Extract the (x, y) coordinate from the center of the cell holding the provided text.  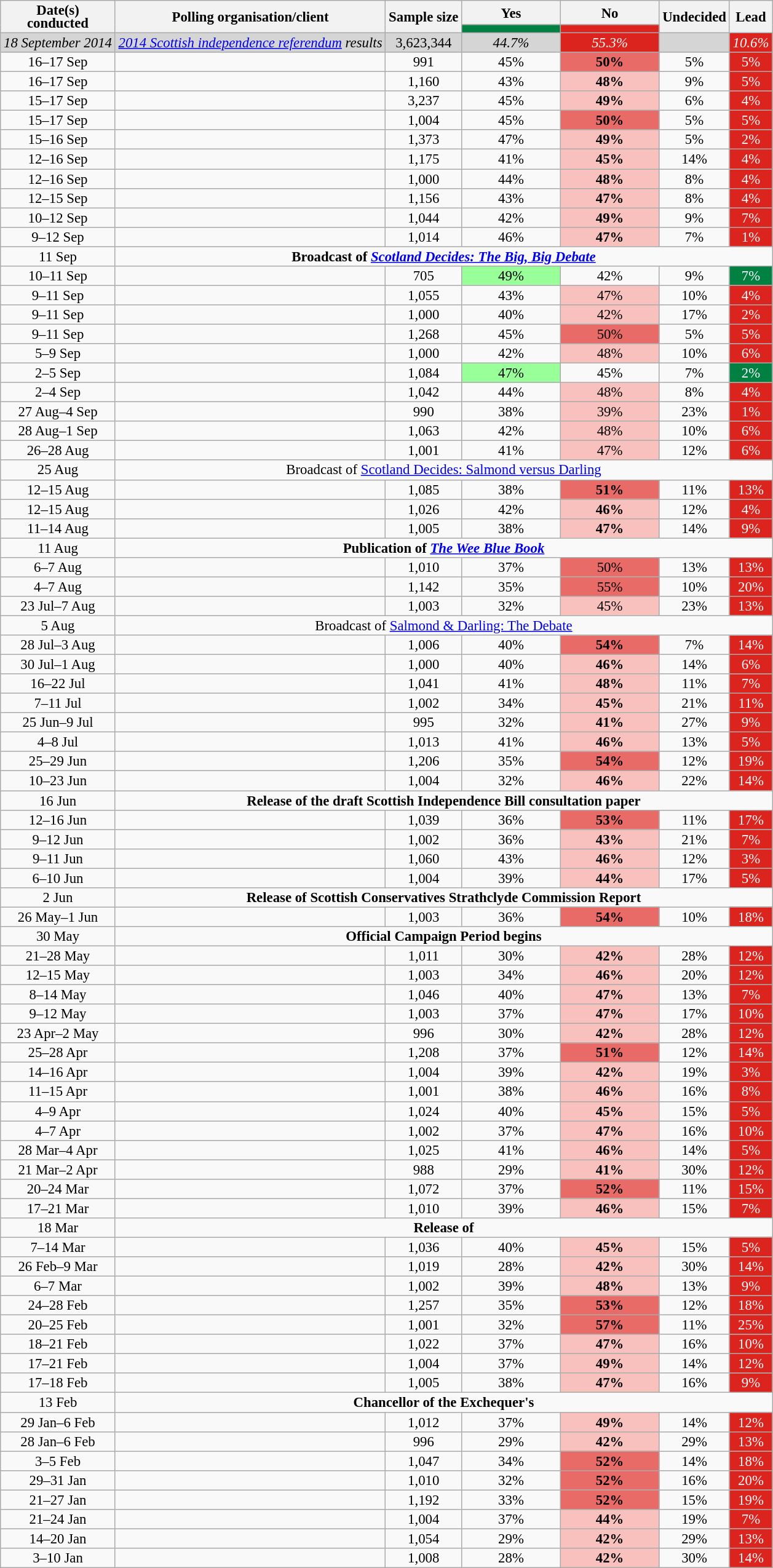
29 Jan–6 Feb (58, 1422)
1,054 (424, 1538)
Yes (512, 12)
26 Feb–9 Mar (58, 1267)
9–12 May (58, 1014)
1,063 (424, 431)
1,142 (424, 587)
15–16 Sep (58, 140)
7–14 Mar (58, 1247)
3–10 Jan (58, 1558)
Official Campaign Period begins (443, 936)
12–15 May (58, 975)
1,160 (424, 82)
12–16 Jun (58, 820)
44.7% (512, 43)
6–7 Mar (58, 1286)
1,060 (424, 858)
Broadcast of Salmond & Darling: The Debate (443, 625)
1,192 (424, 1500)
3,237 (424, 101)
4–8 Jul (58, 742)
10–11 Sep (58, 276)
1,041 (424, 684)
1,014 (424, 237)
20–25 Feb (58, 1325)
25 Jun–9 Jul (58, 723)
2014 Scottish independence referendum results (250, 43)
28 Aug–1 Sep (58, 431)
988 (424, 1170)
27 Aug–4 Sep (58, 412)
30 Jul–1 Aug (58, 665)
10–12 Sep (58, 218)
28 Mar–4 Apr (58, 1150)
Undecided (694, 17)
21–24 Jan (58, 1519)
27% (694, 723)
1,036 (424, 1247)
57% (610, 1325)
25–29 Jun (58, 761)
55.3% (610, 43)
1,257 (424, 1305)
991 (424, 62)
1,019 (424, 1267)
No (610, 12)
Publication of The Wee Blue Book (443, 548)
3–5 Feb (58, 1461)
1,044 (424, 218)
6–7 Aug (58, 568)
11 Aug (58, 548)
1,047 (424, 1461)
55% (610, 587)
14–16 Apr (58, 1072)
1,042 (424, 392)
1,156 (424, 198)
25% (750, 1325)
8–14 May (58, 995)
1,055 (424, 295)
28 Jul–3 Aug (58, 645)
1,046 (424, 995)
1,006 (424, 645)
Release of the draft Scottish Independence Bill consultation paper (443, 801)
29–31 Jan (58, 1480)
9–12 Jun (58, 839)
26 May–1 Jun (58, 917)
17–18 Feb (58, 1384)
1,072 (424, 1189)
1,026 (424, 509)
1,013 (424, 742)
10.6% (750, 43)
4–7 Aug (58, 587)
22% (694, 781)
10–23 Jun (58, 781)
1,024 (424, 1111)
1,011 (424, 956)
20–24 Mar (58, 1189)
Polling organisation/client (250, 17)
Broadcast of Scotland Decides: The Big, Big Debate (443, 256)
14–20 Jan (58, 1538)
16–22 Jul (58, 684)
1,206 (424, 761)
21 Mar–2 Apr (58, 1170)
Broadcast of Scotland Decides: Salmond versus Darling (443, 470)
705 (424, 276)
21–27 Jan (58, 1500)
990 (424, 412)
Chancellor of the Exchequer's (443, 1403)
13 Feb (58, 1403)
28 Jan–6 Feb (58, 1441)
12–15 Sep (58, 198)
2–5 Sep (58, 373)
18–21 Feb (58, 1344)
995 (424, 723)
5–9 Sep (58, 354)
1,025 (424, 1150)
17–21 Mar (58, 1208)
3,623,344 (424, 43)
11–14 Aug (58, 528)
4–7 Apr (58, 1131)
2 Jun (58, 898)
2–4 Sep (58, 392)
Sample size (424, 17)
5 Aug (58, 625)
30 May (58, 936)
1,085 (424, 489)
1,008 (424, 1558)
7–11 Jul (58, 703)
23 Jul–7 Aug (58, 606)
4–9 Apr (58, 1111)
26–28 Aug (58, 451)
18 Mar (58, 1228)
1,373 (424, 140)
23 Apr–2 May (58, 1034)
1,012 (424, 1422)
1,022 (424, 1344)
17–21 Feb (58, 1364)
9–12 Sep (58, 237)
18 September 2014 (58, 43)
16 Jun (58, 801)
11 Sep (58, 256)
1,268 (424, 334)
1,175 (424, 159)
25 Aug (58, 470)
6–10 Jun (58, 878)
Release of Scottish Conservatives Strathclyde Commission Report (443, 898)
9–11 Jun (58, 858)
1,084 (424, 373)
24–28 Feb (58, 1305)
1,039 (424, 820)
Date(s)conducted (58, 17)
21–28 May (58, 956)
11–15 Apr (58, 1092)
Release of (443, 1228)
25–28 Apr (58, 1053)
33% (512, 1500)
1,208 (424, 1053)
Lead (750, 17)
